Return the [x, y] coordinate for the center point of the cell that contains the specified text.  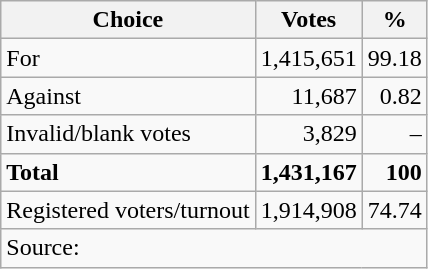
99.18 [394, 58]
0.82 [394, 96]
Votes [308, 20]
Registered voters/turnout [128, 210]
1,431,167 [308, 172]
% [394, 20]
Against [128, 96]
For [128, 58]
1,914,908 [308, 210]
Source: [214, 248]
Invalid/blank votes [128, 134]
11,687 [308, 96]
3,829 [308, 134]
100 [394, 172]
Choice [128, 20]
Total [128, 172]
– [394, 134]
1,415,651 [308, 58]
74.74 [394, 210]
